Determine the [x, y] coordinate at the center of the cell enclosing the given text.  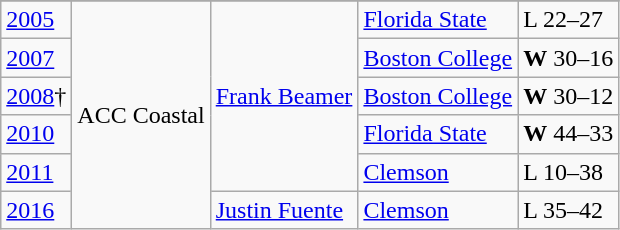
2010 [36, 134]
W 44–33 [568, 134]
2007 [36, 58]
L 10–38 [568, 172]
Frank Beamer [284, 96]
ACC Coastal [141, 115]
Justin Fuente [284, 210]
W 30–16 [568, 58]
2008† [36, 96]
W 30–12 [568, 96]
2005 [36, 20]
L 35–42 [568, 210]
L 22–27 [568, 20]
2016 [36, 210]
2011 [36, 172]
